Provide the (x, y) coordinate of the cell's center where the given text is located.  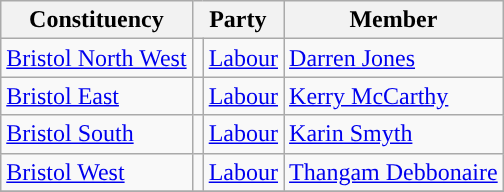
Bristol North West (96, 58)
Bristol East (96, 96)
Bristol West (96, 172)
Constituency (96, 20)
Darren Jones (394, 58)
Member (394, 20)
Party (238, 20)
Thangam Debbonaire (394, 172)
Karin Smyth (394, 134)
Bristol South (96, 134)
Kerry McCarthy (394, 96)
